For the text-containing cell, return its midpoint in (X, Y) coordinate format. 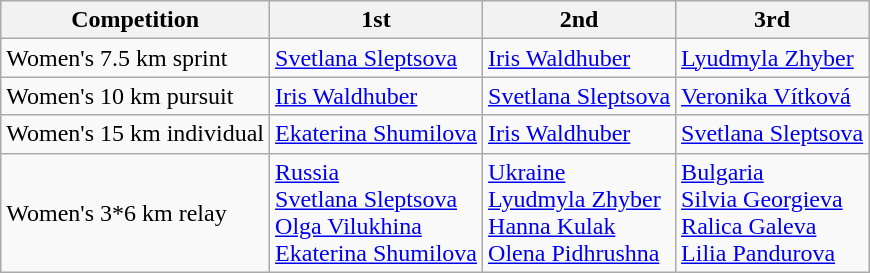
Veronika Vítková (772, 96)
Competition (136, 20)
BulgariaSilvia GeorgievaRalica GalevaLilia Pandurova (772, 212)
1st (376, 20)
Ekaterina Shumilova (376, 134)
Women's 10 km pursuit (136, 96)
2nd (580, 20)
Women's 3*6 km relay (136, 212)
UkraineLyudmyla ZhyberHanna KulakOlena Pidhrushna (580, 212)
3rd (772, 20)
Lyudmyla Zhyber (772, 58)
RussiaSvetlana SleptsovaOlga VilukhinaEkaterina Shumilova (376, 212)
Women's 15 km individual (136, 134)
Women's 7.5 km sprint (136, 58)
